Detect which cell encompasses the target text, then output its [x, y] center coordinate. 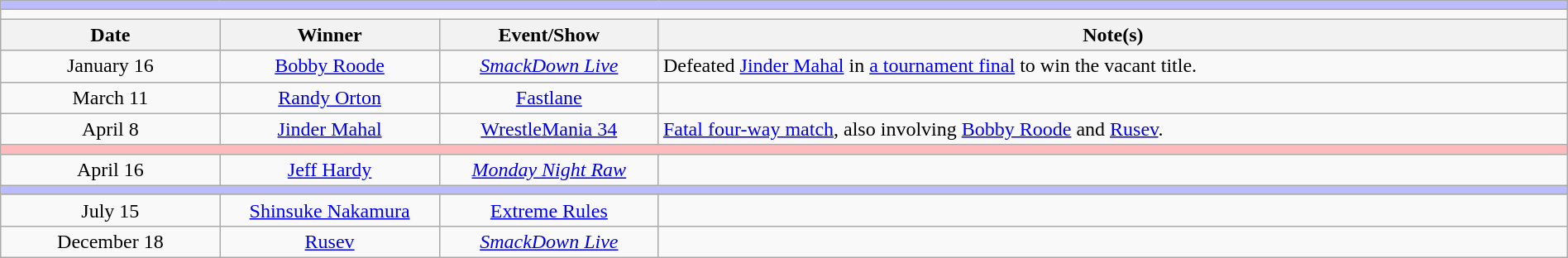
Rusev [329, 241]
April 8 [111, 129]
December 18 [111, 241]
Randy Orton [329, 98]
April 16 [111, 170]
Date [111, 35]
March 11 [111, 98]
Note(s) [1113, 35]
Event/Show [549, 35]
Jeff Hardy [329, 170]
Defeated Jinder Mahal in a tournament final to win the vacant title. [1113, 66]
Fatal four-way match, also involving Bobby Roode and Rusev. [1113, 129]
January 16 [111, 66]
WrestleMania 34 [549, 129]
Winner [329, 35]
Bobby Roode [329, 66]
July 15 [111, 210]
Fastlane [549, 98]
Extreme Rules [549, 210]
Shinsuke Nakamura [329, 210]
Jinder Mahal [329, 129]
Monday Night Raw [549, 170]
